Determine the [X, Y] coordinate at the center of the cell enclosing the given text.  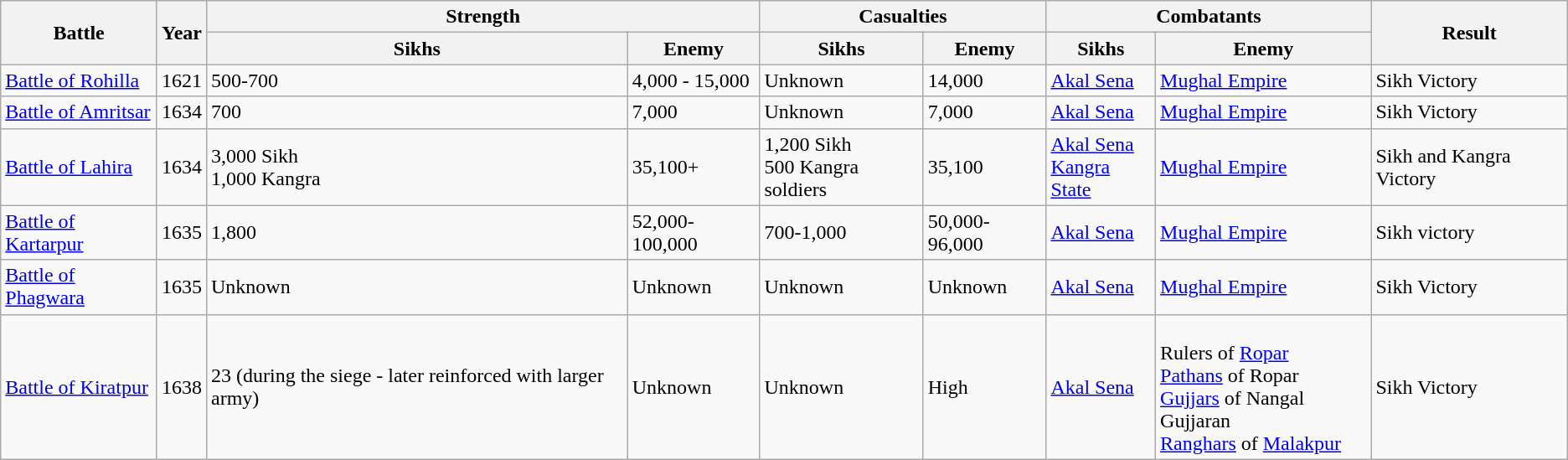
1638 [181, 387]
Battle of Lahira [79, 167]
Sikh victory [1469, 233]
14,000 [985, 80]
500-700 [417, 80]
Strength [482, 17]
4,000 - 15,000 [694, 80]
1,800 [417, 233]
3,000 Sikh1,000 Kangra [417, 167]
35,100 [985, 167]
Year [181, 33]
Battle of Kiratpur [79, 387]
Battle [79, 33]
35,100+ [694, 167]
Result [1469, 33]
1621 [181, 80]
700 [417, 112]
50,000-96,000 [985, 233]
700-1,000 [841, 233]
Battle of Phagwara [79, 287]
High [985, 387]
Akal SenaKangra State [1101, 167]
Battle of Amritsar [79, 112]
1,200 Sikh500 Kangra soldiers [841, 167]
23 (during the siege - later reinforced with larger army) [417, 387]
Rulers of RoparPathans of RoparGujjars of Nangal GujjaranRanghars of Malakpur [1263, 387]
Sikh and Kangra Victory [1469, 167]
Combatants [1209, 17]
Battle of Rohilla [79, 80]
Battle of Kartarpur [79, 233]
52,000-100,000 [694, 233]
Casualties [903, 17]
